Detect which cell encompasses the target text, then output its (X, Y) center coordinate. 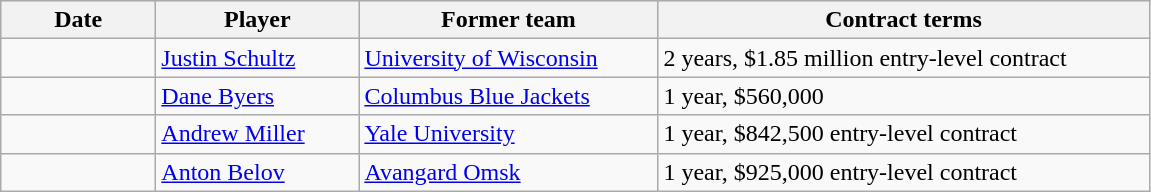
Columbus Blue Jackets (508, 96)
Yale University (508, 134)
1 year, $560,000 (904, 96)
Justin Schultz (258, 58)
University of Wisconsin (508, 58)
1 year, $842,500 entry-level contract (904, 134)
Avangard Omsk (508, 172)
Anton Belov (258, 172)
Andrew Miller (258, 134)
2 years, $1.85 million entry-level contract (904, 58)
Dane Byers (258, 96)
Former team (508, 20)
Player (258, 20)
1 year, $925,000 entry-level contract (904, 172)
Contract terms (904, 20)
Date (78, 20)
